Scan for the cell matching the given text and deliver its [x, y] coordinate at center. 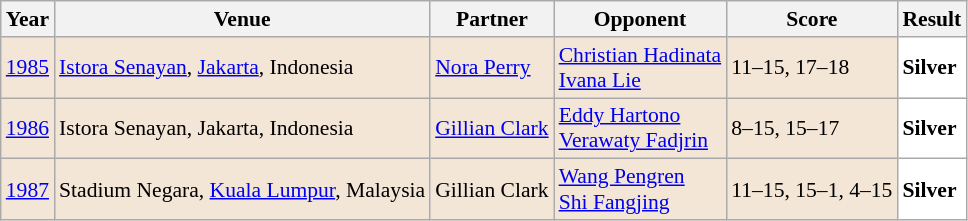
Christian Hadinata Ivana Lie [640, 68]
11–15, 17–18 [812, 68]
Nora Perry [492, 68]
1985 [28, 68]
Opponent [640, 19]
Result [932, 19]
1987 [28, 190]
Venue [242, 19]
Year [28, 19]
11–15, 15–1, 4–15 [812, 190]
Partner [492, 19]
8–15, 15–17 [812, 128]
Score [812, 19]
Stadium Negara, Kuala Lumpur, Malaysia [242, 190]
Eddy Hartono Verawaty Fadjrin [640, 128]
1986 [28, 128]
Wang Pengren Shi Fangjing [640, 190]
